Provide the (x, y) coordinate of the cell's center where the given text is located.  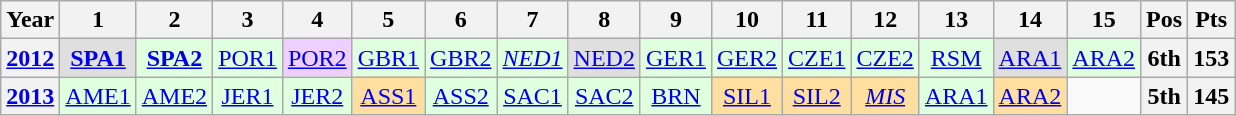
14 (1030, 20)
12 (885, 20)
SAC2 (604, 96)
1 (98, 20)
RSM (956, 58)
JER1 (248, 96)
POR2 (317, 58)
ASS2 (461, 96)
CZE2 (885, 58)
2013 (30, 96)
GBR2 (461, 58)
153 (1212, 58)
Year (30, 20)
5 (388, 20)
11 (817, 20)
NED1 (532, 58)
SAC1 (532, 96)
9 (676, 20)
SIL2 (817, 96)
2012 (30, 58)
AME2 (174, 96)
POR1 (248, 58)
3 (248, 20)
13 (956, 20)
Pts (1212, 20)
SPA2 (174, 58)
AME1 (98, 96)
2 (174, 20)
7 (532, 20)
5th (1164, 96)
CZE1 (817, 58)
SPA1 (98, 58)
MIS (885, 96)
145 (1212, 96)
GER2 (746, 58)
6 (461, 20)
10 (746, 20)
Pos (1164, 20)
6th (1164, 58)
GER1 (676, 58)
ASS1 (388, 96)
BRN (676, 96)
15 (1104, 20)
8 (604, 20)
NED2 (604, 58)
SIL1 (746, 96)
GBR1 (388, 58)
4 (317, 20)
JER2 (317, 96)
